For the text-containing cell, return its midpoint in (X, Y) coordinate format. 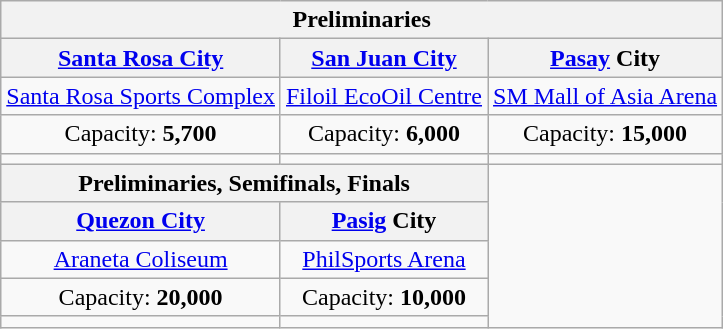
Santa Rosa City (141, 58)
Capacity: 5,700 (141, 134)
Capacity: 15,000 (606, 134)
Araneta Coliseum (141, 259)
Filoil EcoOil Centre (384, 96)
SM Mall of Asia Arena (606, 96)
Capacity: 6,000 (384, 134)
PhilSports Arena (384, 259)
Pasay City (606, 58)
Preliminaries (362, 20)
San Juan City (384, 58)
Capacity: 20,000 (141, 297)
Pasig City (384, 221)
Capacity: 10,000 (384, 297)
Preliminaries, Semifinals, Finals (244, 183)
Quezon City (141, 221)
Santa Rosa Sports Complex (141, 96)
